Determine the [X, Y] coordinate at the center of the cell enclosing the given text.  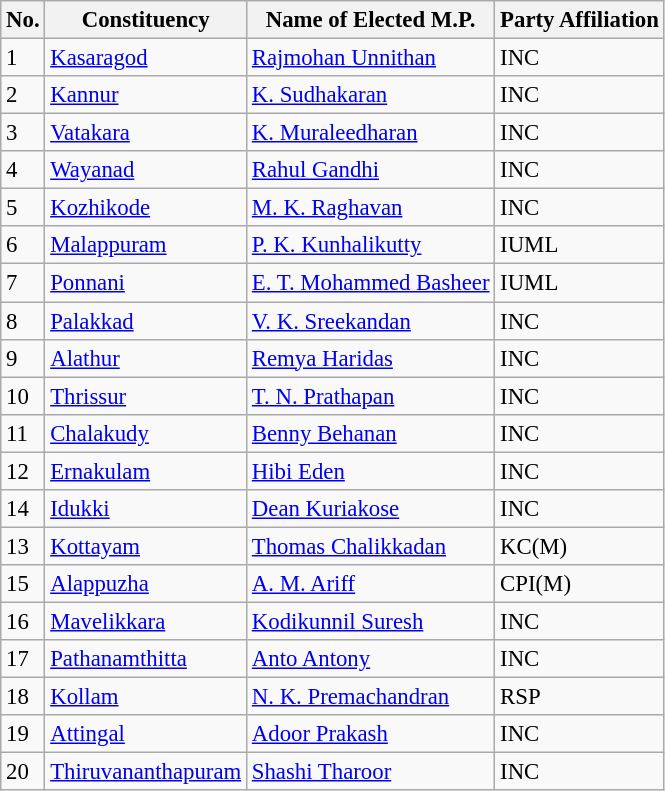
15 [23, 584]
Kodikunnil Suresh [371, 621]
Shashi Tharoor [371, 772]
Kannur [146, 95]
Kozhikode [146, 208]
Benny Behanan [371, 433]
10 [23, 396]
K. Muraleedharan [371, 133]
14 [23, 509]
1 [23, 58]
Pathanamthitta [146, 659]
KC(M) [580, 546]
Alappuzha [146, 584]
12 [23, 471]
17 [23, 659]
Constituency [146, 20]
Thomas Chalikkadan [371, 546]
6 [23, 245]
19 [23, 734]
Dean Kuriakose [371, 509]
E. T. Mohammed Basheer [371, 283]
Party Affiliation [580, 20]
8 [23, 321]
RSP [580, 697]
Alathur [146, 358]
Name of Elected M.P. [371, 20]
K. Sudhakaran [371, 95]
Thiruvananthapuram [146, 772]
Anto Antony [371, 659]
Malappuram [146, 245]
18 [23, 697]
Hibi Eden [371, 471]
Wayanad [146, 170]
M. K. Raghavan [371, 208]
11 [23, 433]
Attingal [146, 734]
N. K. Premachandran [371, 697]
Ernakulam [146, 471]
20 [23, 772]
CPI(M) [580, 584]
3 [23, 133]
5 [23, 208]
A. M. Ariff [371, 584]
2 [23, 95]
T. N. Prathapan [371, 396]
Ponnani [146, 283]
7 [23, 283]
Chalakudy [146, 433]
Kottayam [146, 546]
Thrissur [146, 396]
Remya Haridas [371, 358]
P. K. Kunhalikutty [371, 245]
9 [23, 358]
Adoor Prakash [371, 734]
V. K. Sreekandan [371, 321]
Idukki [146, 509]
Palakkad [146, 321]
16 [23, 621]
4 [23, 170]
Rahul Gandhi [371, 170]
Kasaragod [146, 58]
No. [23, 20]
Kollam [146, 697]
Mavelikkara [146, 621]
Rajmohan Unnithan [371, 58]
Vatakara [146, 133]
13 [23, 546]
